Determine the (X, Y) coordinate at the center of the cell enclosing the given text.  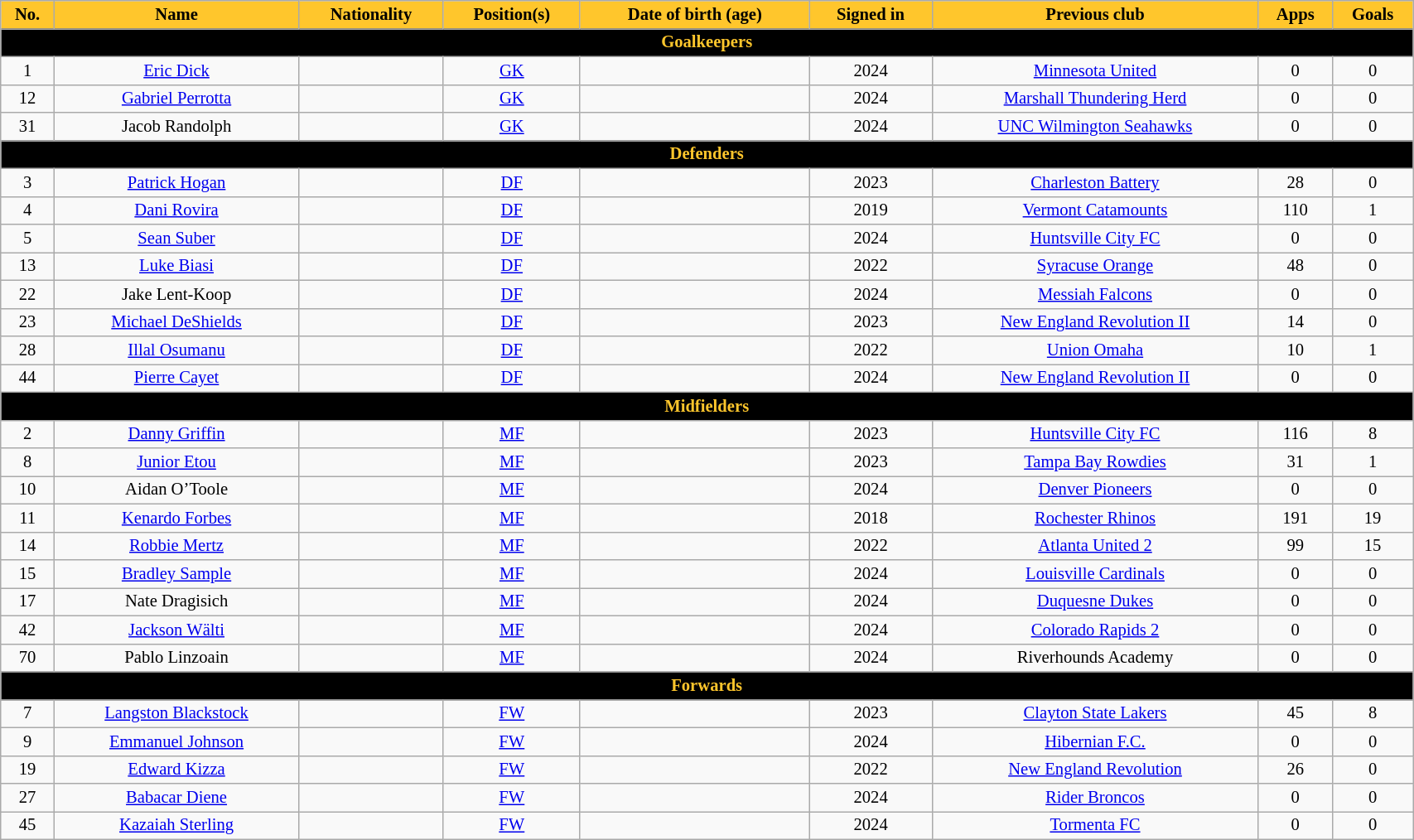
Syracuse Orange (1095, 266)
17 (28, 601)
Riverhounds Academy (1095, 658)
Jackson Wälti (176, 630)
Denver Pioneers (1095, 490)
Colorado Rapids 2 (1095, 630)
70 (28, 658)
Marshall Thundering Herd (1095, 99)
Nate Dragisich (176, 601)
2019 (871, 210)
7 (28, 713)
Bradley Sample (176, 574)
2018 (871, 518)
Apps (1296, 14)
Tormenta FC (1095, 825)
Aidan O’Toole (176, 490)
Pierre Cayet (176, 378)
42 (28, 630)
Danny Griffin (176, 434)
Jacob Randolph (176, 127)
New England Revolution (1095, 770)
Defenders (707, 154)
Babacar Diene (176, 798)
26 (1296, 770)
Sean Suber (176, 238)
27 (28, 798)
Patrick Hogan (176, 182)
11 (28, 518)
Rochester Rhinos (1095, 518)
22 (28, 294)
Hibernian F.C. (1095, 741)
Previous club (1095, 14)
Clayton State Lakers (1095, 713)
Pablo Linzoain (176, 658)
Charleston Battery (1095, 182)
Louisville Cardinals (1095, 574)
UNC Wilmington Seahawks (1095, 127)
44 (28, 378)
Midfielders (707, 406)
Dani Rovira (176, 210)
Name (176, 14)
Luke Biasi (176, 266)
3 (28, 182)
Emmanuel Johnson (176, 741)
48 (1296, 266)
23 (28, 322)
Rider Broncos (1095, 798)
116 (1296, 434)
2 (28, 434)
Goals (1373, 14)
99 (1296, 546)
Vermont Catamounts (1095, 210)
Position(s) (512, 14)
Kenardo Forbes (176, 518)
Duquesne Dukes (1095, 601)
Date of birth (age) (694, 14)
No. (28, 14)
13 (28, 266)
Tampa Bay Rowdies (1095, 461)
Edward Kizza (176, 770)
Illal Osumanu (176, 350)
Kazaiah Sterling (176, 825)
Nationality (371, 14)
Goalkeepers (707, 42)
Gabriel Perrotta (176, 99)
Eric Dick (176, 70)
Michael DeShields (176, 322)
12 (28, 99)
Messiah Falcons (1095, 294)
Junior Etou (176, 461)
Forwards (707, 685)
5 (28, 238)
Minnesota United (1095, 70)
Atlanta United 2 (1095, 546)
Signed in (871, 14)
Jake Lent-Koop (176, 294)
Union Omaha (1095, 350)
9 (28, 741)
4 (28, 210)
110 (1296, 210)
Langston Blackstock (176, 713)
Robbie Mertz (176, 546)
191 (1296, 518)
